Scan for the cell matching the given text and deliver its [X, Y] coordinate at center. 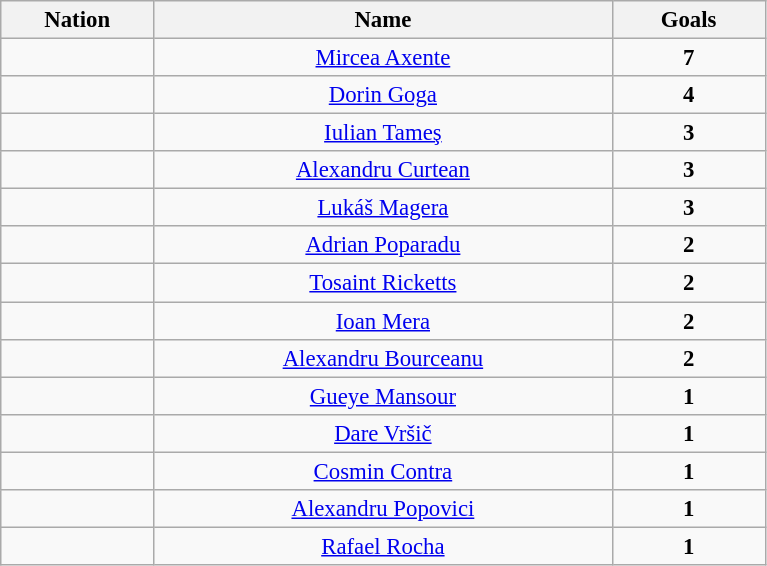
Lukáš Magera [384, 208]
Name [384, 20]
Nation [78, 20]
Mircea Axente [384, 58]
Dare Vršič [384, 433]
Alexandru Bourceanu [384, 358]
4 [688, 95]
Gueye Mansour [384, 396]
Dorin Goga [384, 95]
Cosmin Contra [384, 471]
Adrian Poparadu [384, 245]
Alexandru Popovici [384, 509]
Alexandru Curtean [384, 170]
Goals [688, 20]
Tosaint Ricketts [384, 283]
Iulian Tameş [384, 133]
Ioan Mera [384, 321]
Rafael Rocha [384, 546]
7 [688, 58]
